Search for the cell housing the specified text and yield its (X, Y) center coordinate. 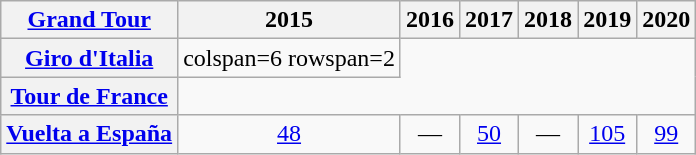
50 (488, 134)
2019 (608, 20)
2016 (430, 20)
Giro d'Italia (90, 58)
2020 (666, 20)
Vuelta a España (90, 134)
2015 (290, 20)
Tour de France (90, 96)
2018 (548, 20)
colspan=6 rowspan=2 (290, 58)
2017 (488, 20)
105 (608, 134)
Grand Tour (90, 20)
48 (290, 134)
99 (666, 134)
